Capture the cell that displays the provided text and extract its [x, y] central coordinate. 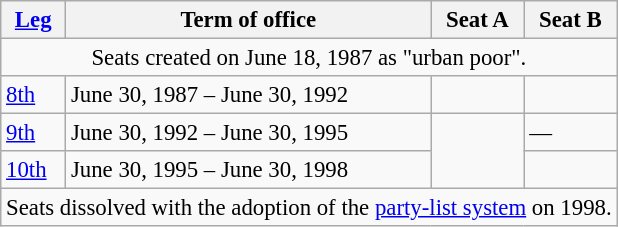
Seats created on June 18, 1987 as "urban poor". [309, 58]
8th [34, 95]
Leg [34, 20]
June 30, 1995 – June 30, 1998 [248, 170]
9th [34, 133]
Seat B [570, 20]
June 30, 1987 – June 30, 1992 [248, 95]
Seats dissolved with the adoption of the party-list system on 1998. [309, 208]
June 30, 1992 – June 30, 1995 [248, 133]
Seat A [478, 20]
10th [34, 170]
— [570, 133]
Term of office [248, 20]
